For the text-containing cell, return its midpoint in [X, Y] coordinate format. 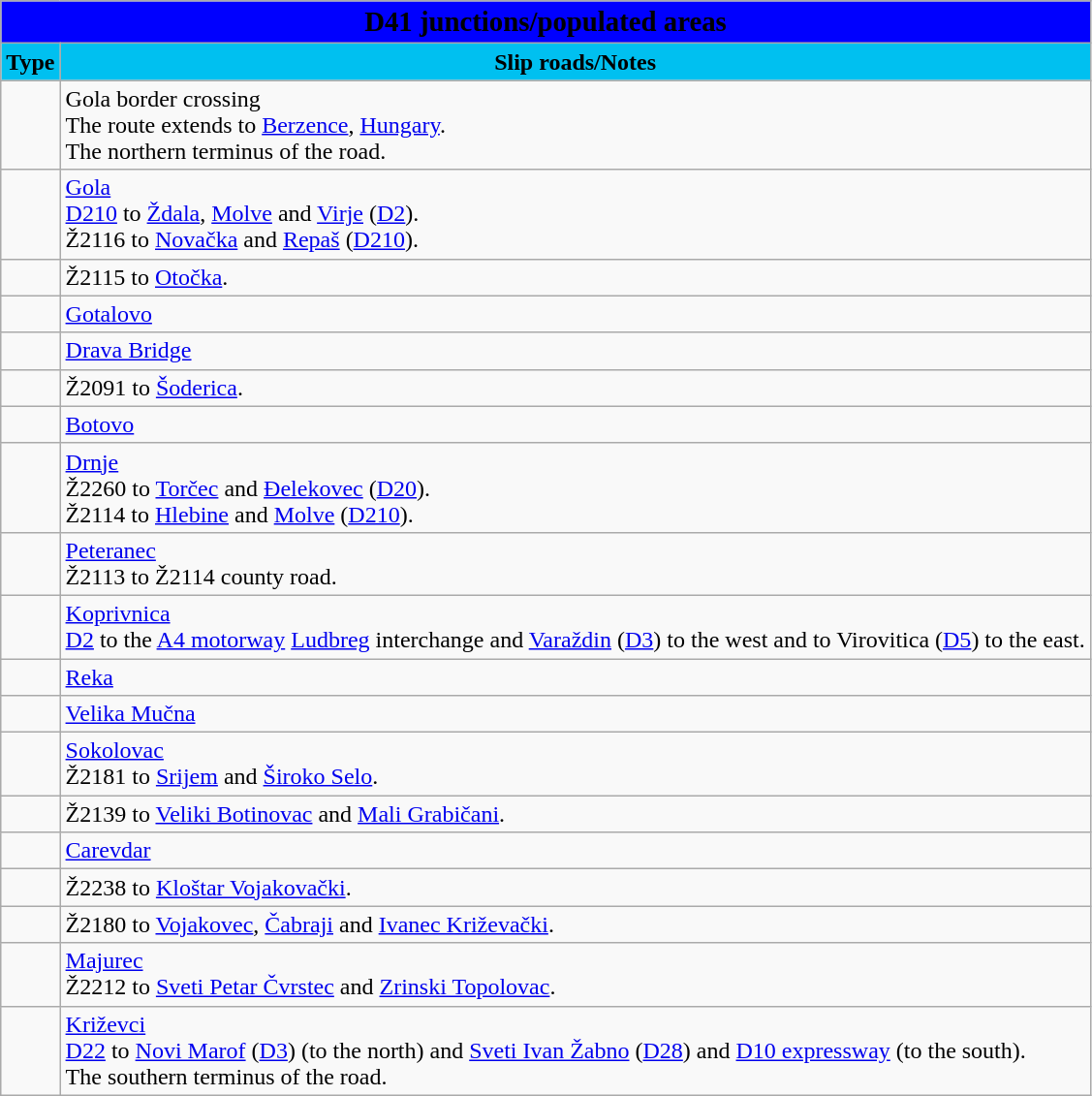
Reka [576, 677]
Type [31, 62]
Gola D210 to Ždala, Molve and Virje (D2).Ž2116 to Novačka and Repaš (D210). [576, 214]
Slip roads/Notes [576, 62]
Ž2139 to Veliki Botinovac and Mali Grabičani. [576, 814]
Ž2091 to Šoderica. [576, 388]
Gola border crossingThe route extends to Berzence, Hungary.The northern terminus of the road. [576, 125]
Drava Bridge [576, 351]
MajurecŽ2212 to Sveti Petar Čvrstec and Zrinski Topolovac. [576, 975]
Ž2115 to Otočka. [576, 277]
Koprivnica D2 to the A4 motorway Ludbreg interchange and Varaždin (D3) to the west and to Virovitica (D5) to the east. [576, 626]
Velika Mučna [576, 714]
DrnjeŽ2260 to Torčec and Đelekovec (D20).Ž2114 to Hlebine and Molve (D210). [576, 487]
D41 junctions/populated areas [546, 22]
Gotalovo [576, 314]
SokolovacŽ2181 to Srijem and Široko Selo. [576, 764]
PeteranecŽ2113 to Ž2114 county road. [576, 564]
Križevci D22 to Novi Marof (D3) (to the north) and Sveti Ivan Žabno (D28) and D10 expressway (to the south).The southern terminus of the road. [576, 1050]
Botovo [576, 424]
Ž2180 to Vojakovec, Čabraji and Ivanec Križevački. [576, 924]
Ž2238 to Kloštar Vojakovački. [576, 888]
Carevdar [576, 851]
